Scan for the cell matching the given text and deliver its (x, y) coordinate at center. 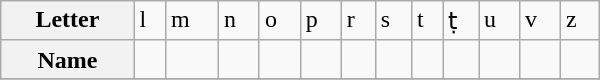
t (427, 21)
m (192, 21)
s (393, 21)
n (238, 21)
z (580, 21)
Name (68, 59)
r (358, 21)
l (150, 21)
u (500, 21)
ṭ (461, 21)
Letter (68, 21)
v (540, 21)
o (280, 21)
p (320, 21)
